Locate the cell with the specified text and output its [X, Y] center coordinate. 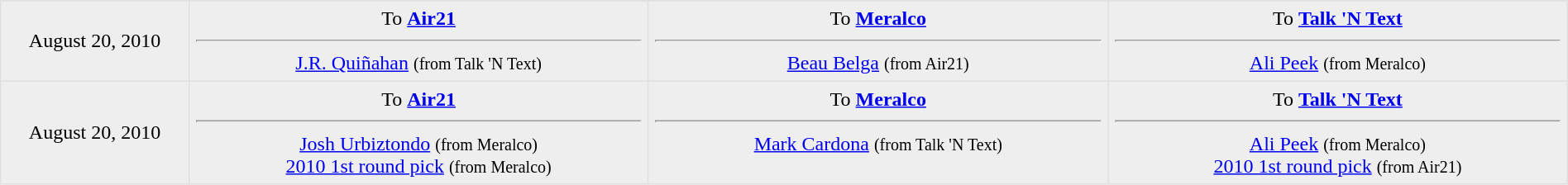
To Talk 'N TextAli Peek (from Meralco) [1338, 41]
To Talk 'N TextAli Peek (from Meralco) 2010 1st round pick (from Air21) [1338, 132]
To Air21Josh Urbiztondo (from Meralco)2010 1st round pick (from Meralco) [418, 132]
To Air21J.R. Quiñahan (from Talk 'N Text) [418, 41]
To MeralcoBeau Belga (from Air21) [878, 41]
To MeralcoMark Cardona (from Talk 'N Text) [878, 132]
